Return (x, y) of the center of cell containing provided text 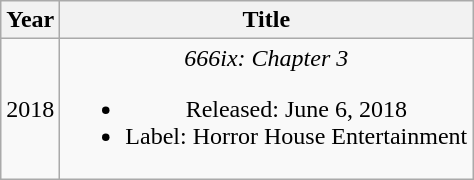
Title (266, 20)
Year (30, 20)
666ix: Chapter 3Released: June 6, 2018Label: Horror House Entertainment (266, 109)
2018 (30, 109)
